Pinpoint the cell where the given text exists, returning its (X, Y) midpoint coordinate. 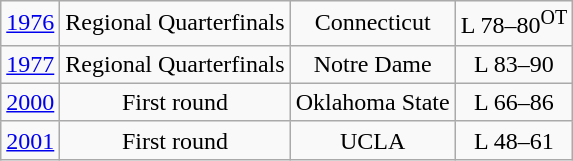
2000 (30, 102)
L 78–80OT (514, 24)
1977 (30, 64)
Notre Dame (372, 64)
L 48–61 (514, 140)
L 66–86 (514, 102)
Connecticut (372, 24)
1976 (30, 24)
UCLA (372, 140)
Oklahoma State (372, 102)
2001 (30, 140)
L 83–90 (514, 64)
